Extract the (X, Y) coordinate from the center of the cell holding the provided text.  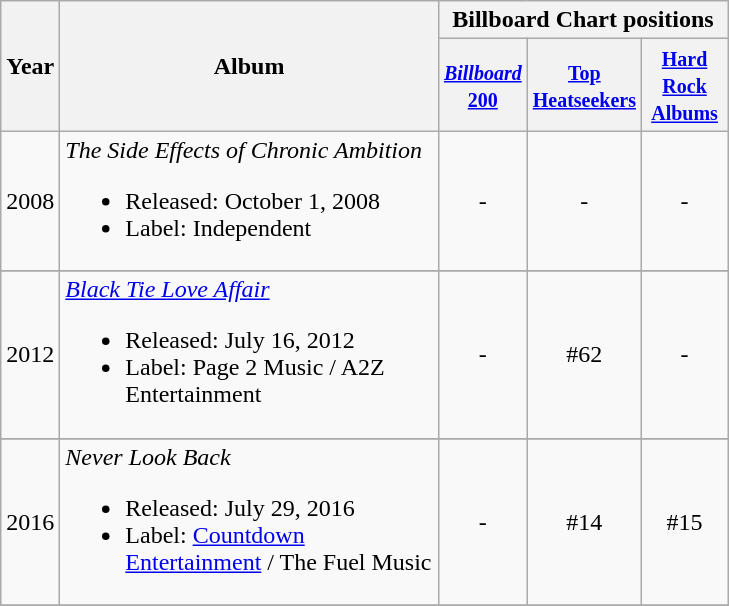
Billboard Chart positions (582, 20)
Album (250, 66)
2008 (30, 201)
#14 (584, 522)
Hard Rock Albums (685, 85)
2012 (30, 354)
Year (30, 66)
Top Heatseekers (584, 85)
Never Look BackReleased: July 29, 2016Label: Countdown Entertainment / The Fuel Music (250, 522)
2016 (30, 522)
#62 (584, 354)
Billboard 200 (482, 85)
The Side Effects of Chronic AmbitionReleased: October 1, 2008Label: Independent (250, 201)
Black Tie Love AffairReleased: July 16, 2012Label: Page 2 Music / A2Z Entertainment (250, 354)
#15 (685, 522)
